Return the [X, Y] coordinate for the center point of the cell that contains the specified text.  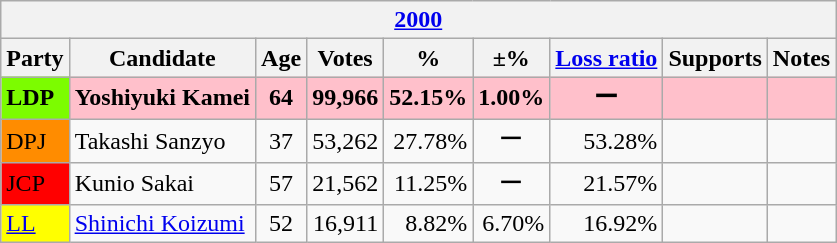
6.70% [512, 224]
Kunio Sakai [162, 184]
Loss ratio [606, 58]
37 [282, 140]
Supports [715, 58]
LL [35, 224]
1.00% [512, 98]
52 [282, 224]
57 [282, 184]
Yoshiyuki Kamei [162, 98]
8.82% [428, 224]
Shinichi Koizumi [162, 224]
Age [282, 58]
±% [512, 58]
DPJ [35, 140]
99,966 [346, 98]
Party [35, 58]
52.15% [428, 98]
53,262 [346, 140]
16.92% [606, 224]
21.57% [606, 184]
% [428, 58]
27.78% [428, 140]
JCP [35, 184]
64 [282, 98]
2000 [418, 20]
21,562 [346, 184]
Votes [346, 58]
Candidate [162, 58]
11.25% [428, 184]
LDP [35, 98]
16,911 [346, 224]
Takashi Sanzyo [162, 140]
Notes [801, 58]
53.28% [606, 140]
